Provide the (X, Y) coordinate of the cell's center where the given text is located.  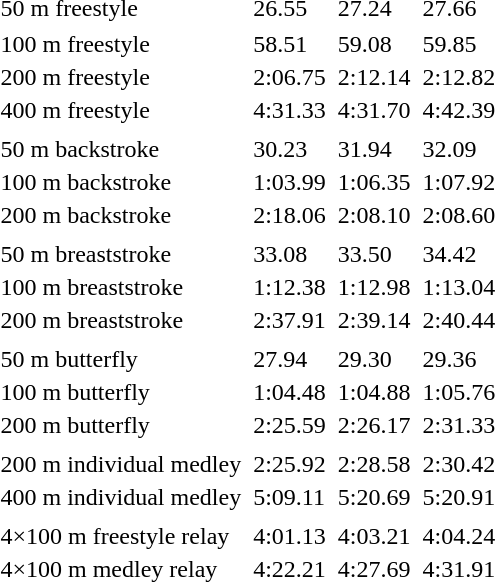
2:28.58 (374, 464)
4:01.13 (290, 536)
33.08 (290, 254)
5:20.69 (374, 497)
2:37.91 (290, 320)
1:04.88 (374, 392)
2:18.06 (290, 215)
58.51 (290, 44)
4:03.21 (374, 536)
29.30 (374, 359)
5:09.11 (290, 497)
2:39.14 (374, 320)
4:31.70 (374, 110)
33.50 (374, 254)
4:31.33 (290, 110)
1:04.48 (290, 392)
2:06.75 (290, 77)
2:08.10 (374, 215)
30.23 (290, 149)
2:26.17 (374, 425)
2:25.59 (290, 425)
1:03.99 (290, 182)
2:12.14 (374, 77)
2:25.92 (290, 464)
1:12.38 (290, 287)
27.94 (290, 359)
31.94 (374, 149)
1:06.35 (374, 182)
1:12.98 (374, 287)
59.08 (374, 44)
